Identify which cell holds the provided text, then report its (x, y) central coordinate. 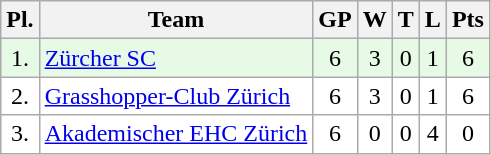
L (432, 20)
2. (20, 96)
Akademischer EHC Zürich (176, 134)
GP (335, 20)
1. (20, 58)
3. (20, 134)
W (374, 20)
Pts (468, 20)
Team (176, 20)
Pl. (20, 20)
Grasshopper-Club Zürich (176, 96)
4 (432, 134)
Zürcher SC (176, 58)
T (406, 20)
